Pinpoint the cell where the given text exists, returning its [x, y] midpoint coordinate. 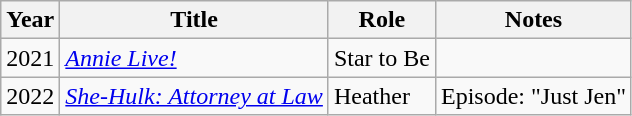
Star to Be [382, 58]
Episode: "Just Jen" [533, 96]
2022 [30, 96]
Year [30, 20]
Annie Live! [194, 58]
Heather [382, 96]
She-Hulk: Attorney at Law [194, 96]
Role [382, 20]
Title [194, 20]
2021 [30, 58]
Notes [533, 20]
